Provide the [x, y] coordinate of the cell's center where the given text is located.  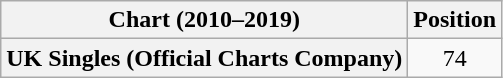
74 [455, 58]
Position [455, 20]
Chart (2010–2019) [204, 20]
UK Singles (Official Charts Company) [204, 58]
